For the text-containing cell, return its midpoint in [X, Y] coordinate format. 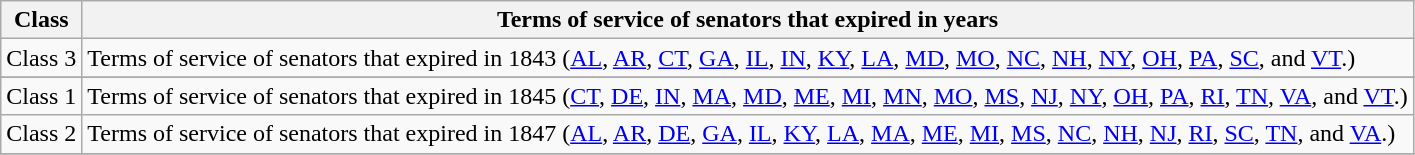
Terms of service of senators that expired in 1845 (CT, DE, IN, MA, MD, ME, MI, MN, MO, MS, NJ, NY, OH, PA, RI, TN, VA, and VT.) [748, 96]
Class 3 [42, 58]
Class 2 [42, 134]
Terms of service of senators that expired in years [748, 20]
Class 1 [42, 96]
Terms of service of senators that expired in 1847 (AL, AR, DE, GA, IL, KY, LA, MA, ME, MI, MS, NC, NH, NJ, RI, SC, TN, and VA.) [748, 134]
Class [42, 20]
Terms of service of senators that expired in 1843 (AL, AR, CT, GA, IL, IN, KY, LA, MD, MO, NC, NH, NY, OH, PA, SC, and VT.) [748, 58]
